Locate the cell with the specified text and output its [x, y] center coordinate. 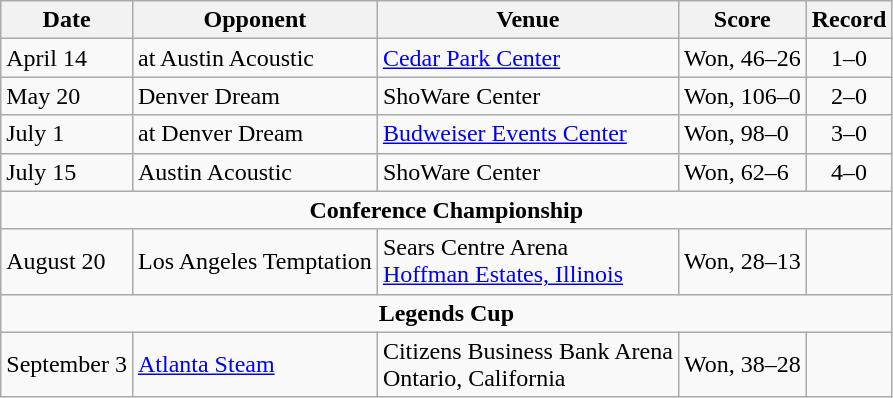
Legends Cup [446, 313]
Citizens Business Bank ArenaOntario, California [528, 364]
1–0 [849, 58]
Won, 106–0 [742, 96]
Austin Acoustic [254, 172]
Score [742, 20]
Sears Centre ArenaHoffman Estates, Illinois [528, 262]
Opponent [254, 20]
Denver Dream [254, 96]
Atlanta Steam [254, 364]
July 15 [67, 172]
3–0 [849, 134]
Won, 38–28 [742, 364]
Budweiser Events Center [528, 134]
Record [849, 20]
Los Angeles Temptation [254, 262]
May 20 [67, 96]
at Denver Dream [254, 134]
Date [67, 20]
Venue [528, 20]
August 20 [67, 262]
Won, 46–26 [742, 58]
April 14 [67, 58]
Conference Championship [446, 210]
at Austin Acoustic [254, 58]
September 3 [67, 364]
Cedar Park Center [528, 58]
4–0 [849, 172]
Won, 62–6 [742, 172]
Won, 28–13 [742, 262]
Won, 98–0 [742, 134]
July 1 [67, 134]
2–0 [849, 96]
